Output the (X, Y) coordinate of the center of the cell containing the given text.  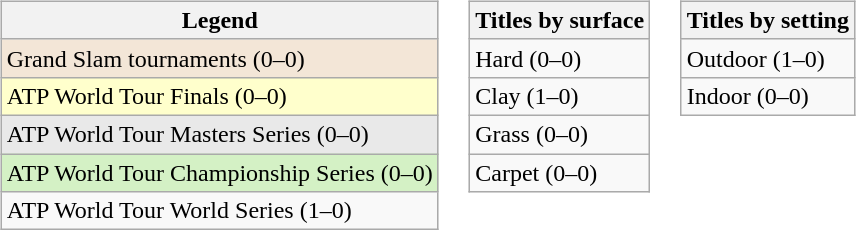
Grass (0–0) (560, 134)
Indoor (0–0) (768, 96)
Carpet (0–0) (560, 173)
ATP World Tour Finals (0–0) (220, 96)
Grand Slam tournaments (0–0) (220, 58)
Clay (1–0) (560, 96)
ATP World Tour World Series (1–0) (220, 211)
Titles by surface (560, 20)
ATP World Tour Masters Series (0–0) (220, 134)
Legend (220, 20)
ATP World Tour Championship Series (0–0) (220, 173)
Titles by setting (768, 20)
Hard (0–0) (560, 58)
Outdoor (1–0) (768, 58)
